Extract the [x, y] coordinate from the center of the cell holding the provided text.  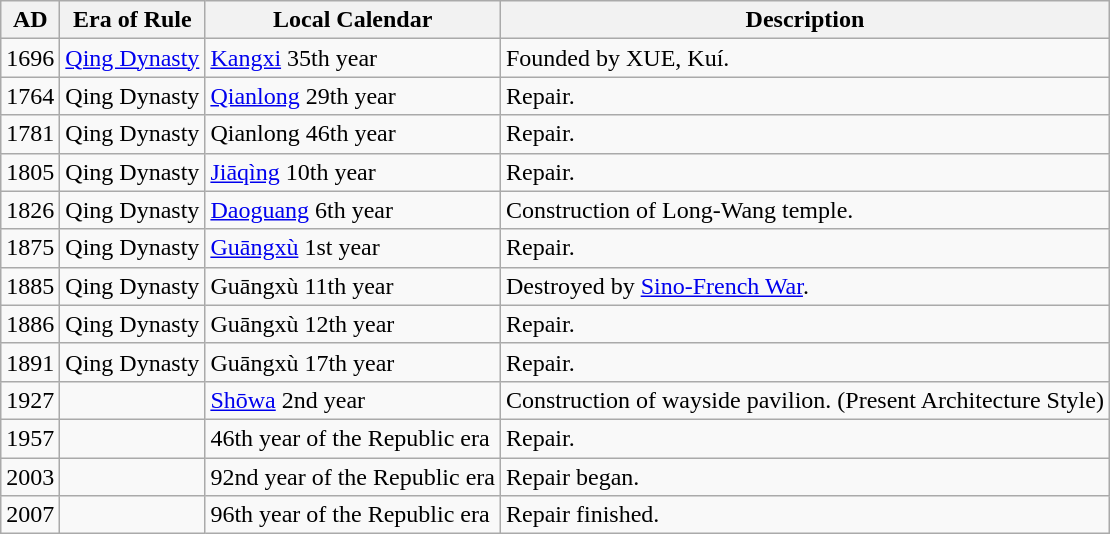
1826 [30, 210]
Repair began. [804, 477]
Guāngxù 17th year [353, 362]
Era of Rule [132, 20]
1891 [30, 362]
Construction of Long-Wang temple. [804, 210]
Guāngxù 1st year [353, 248]
Kangxi 35th year [353, 58]
Jiāqìng 10th year [353, 172]
Repair finished. [804, 515]
Shōwa 2nd year [353, 400]
Local Calendar [353, 20]
96th year of the Republic era [353, 515]
46th year of the Republic era [353, 438]
1805 [30, 172]
Guāngxù 11th year [353, 286]
2007 [30, 515]
Daoguang 6th year [353, 210]
1957 [30, 438]
Guāngxù 12th year [353, 324]
1886 [30, 324]
Founded by XUE, Kuí. [804, 58]
1696 [30, 58]
Qianlong 46th year [353, 134]
92nd year of the Republic era [353, 477]
1875 [30, 248]
1885 [30, 286]
Description [804, 20]
AD [30, 20]
1927 [30, 400]
2003 [30, 477]
1764 [30, 96]
Destroyed by Sino-French War. [804, 286]
Construction of wayside pavilion. (Present Architecture Style) [804, 400]
1781 [30, 134]
Qianlong 29th year [353, 96]
